Output the (X, Y) coordinate of the center of the cell containing the given text.  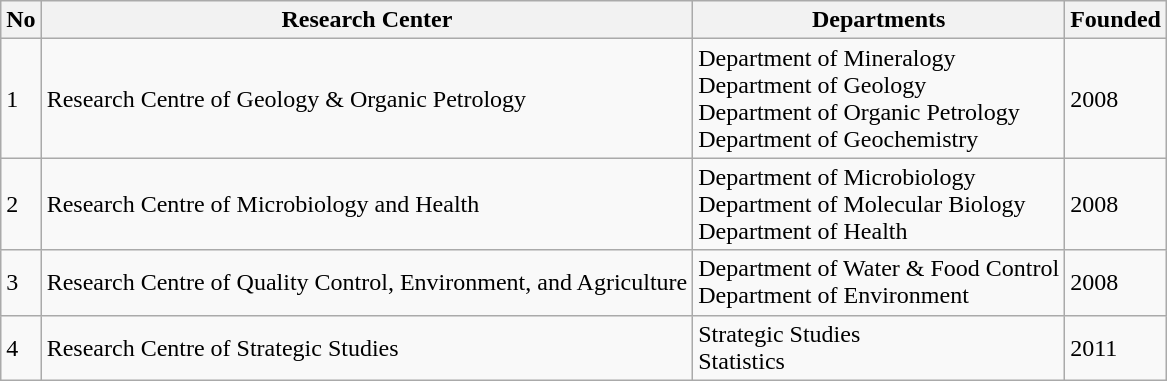
3 (21, 282)
4 (21, 348)
Department of MineralogyDepartment of GeologyDepartment of Organic PetrologyDepartment of Geochemistry (879, 98)
No (21, 20)
Research Centre of Strategic Studies (367, 348)
Research Centre of Microbiology and Health (367, 204)
Research Centre of Geology & Organic Petrology (367, 98)
1 (21, 98)
Strategic StudiesStatistics (879, 348)
Research Centre of Quality Control, Environment, and Agriculture (367, 282)
2011 (1116, 348)
2 (21, 204)
Department of MicrobiologyDepartment of Molecular BiologyDepartment of Health (879, 204)
Department of Water & Food ControlDepartment of Environment (879, 282)
Founded (1116, 20)
Departments (879, 20)
Research Center (367, 20)
